For the text-containing cell, return its midpoint in [x, y] coordinate format. 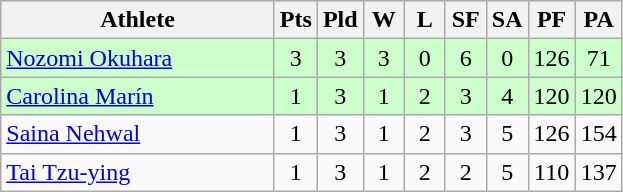
Pts [296, 20]
SA [507, 20]
154 [598, 134]
PF [552, 20]
W [384, 20]
71 [598, 58]
Carolina Marín [138, 96]
Tai Tzu-ying [138, 172]
L [424, 20]
PA [598, 20]
Nozomi Okuhara [138, 58]
Saina Nehwal [138, 134]
110 [552, 172]
SF [466, 20]
4 [507, 96]
6 [466, 58]
Pld [340, 20]
Athlete [138, 20]
137 [598, 172]
